Scan for the cell matching the given text and deliver its [x, y] coordinate at center. 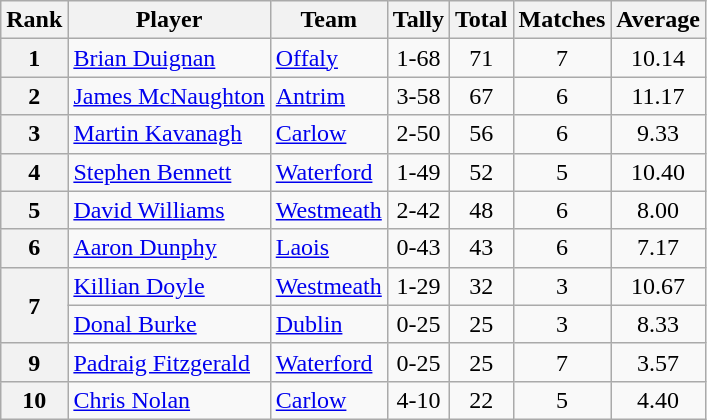
Tally [418, 20]
9 [34, 362]
56 [482, 134]
Killian Doyle [169, 286]
Brian Duignan [169, 58]
Martin Kavanagh [169, 134]
43 [482, 248]
Team [328, 20]
3.57 [658, 362]
James McNaughton [169, 96]
10.40 [658, 172]
0-43 [418, 248]
22 [482, 400]
Player [169, 20]
32 [482, 286]
2 [34, 96]
1-29 [418, 286]
Total [482, 20]
Antrim [328, 96]
Stephen Bennett [169, 172]
Laois [328, 248]
3-58 [418, 96]
8.33 [658, 324]
11.17 [658, 96]
4 [34, 172]
52 [482, 172]
1-49 [418, 172]
Chris Nolan [169, 400]
8.00 [658, 210]
2-42 [418, 210]
Average [658, 20]
10.67 [658, 286]
Padraig Fitzgerald [169, 362]
10 [34, 400]
9.33 [658, 134]
1-68 [418, 58]
Donal Burke [169, 324]
David Williams [169, 210]
10.14 [658, 58]
Aaron Dunphy [169, 248]
71 [482, 58]
4-10 [418, 400]
1 [34, 58]
2-50 [418, 134]
Offaly [328, 58]
67 [482, 96]
Dublin [328, 324]
48 [482, 210]
4.40 [658, 400]
7.17 [658, 248]
Matches [562, 20]
Rank [34, 20]
